Return [X, Y] of the center of cell containing provided text 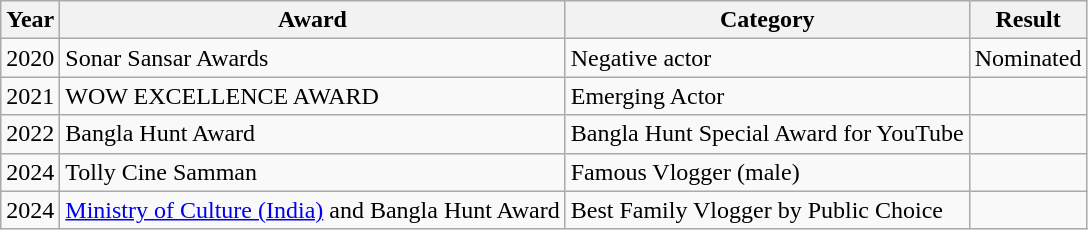
2021 [30, 96]
Emerging Actor [767, 96]
2022 [30, 134]
Year [30, 20]
Bangla Hunt Award [312, 134]
Sonar Sansar Awards [312, 58]
2020 [30, 58]
Nominated [1028, 58]
Tolly Cine Samman [312, 172]
WOW EXCELLENCE AWARD [312, 96]
Award [312, 20]
Negative actor [767, 58]
Bangla Hunt Special Award for YouTube [767, 134]
Ministry of Culture (India) and Bangla Hunt Award [312, 210]
Famous Vlogger (male) [767, 172]
Category [767, 20]
Result [1028, 20]
Best Family Vlogger by Public Choice [767, 210]
